Locate the cell with the specified text and output its [X, Y] center coordinate. 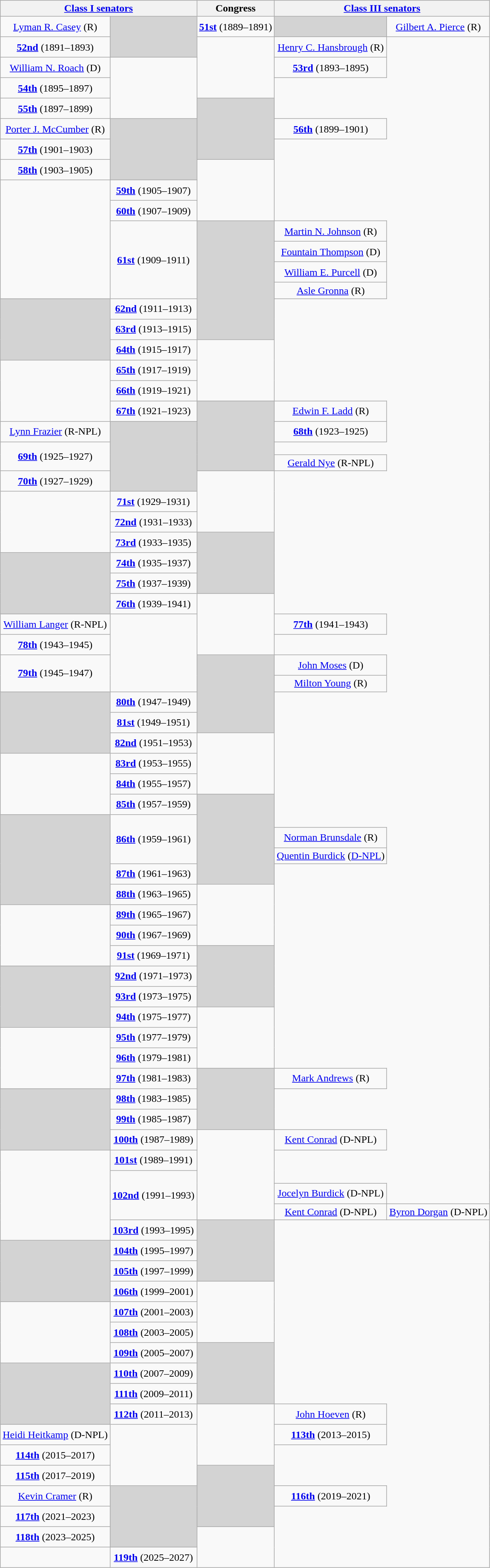
Edwin F. Ladd (R) [331, 411]
119th (2025–2027) [153, 1557]
56th (1899–1901) [331, 129]
96th (1979–1981) [153, 1058]
Mark Andrews (R) [331, 1078]
71st (1929–1931) [153, 502]
William N. Roach (D) [55, 68]
Lynn Frazier (R-NPL) [55, 432]
89th (1965–1967) [153, 915]
67th (1921–1923) [153, 411]
113th (2013–2015) [331, 1435]
75th (1937–1939) [153, 583]
93rd (1973–1975) [153, 997]
83rd (1953–1955) [153, 763]
68th (1923–1925) [331, 432]
114th (2015–2017) [55, 1455]
Asle Gronna (R) [331, 291]
85th (1957–1959) [153, 804]
117th (2021–2023) [55, 1516]
106th (1999–2001) [153, 1291]
107th (2001–2003) [153, 1312]
108th (2003–2005) [153, 1332]
84th (1955–1957) [153, 784]
Henry C. Hansbrough (R) [331, 47]
John Hoeven (R) [331, 1414]
90th (1967–1969) [153, 935]
73rd (1933–1935) [153, 542]
Heidi Heitkamp (D-NPL) [55, 1435]
64th (1915–1917) [153, 350]
Quentin Burdick (D-NPL) [331, 856]
77th (1941–1943) [331, 624]
63rd (1913–1915) [153, 329]
91st (1969–1971) [153, 956]
95th (1977–1979) [153, 1038]
Norman Brunsdale (R) [331, 837]
Class III senators [382, 9]
110th (2007–2009) [153, 1373]
Martin N. Johnson (R) [331, 231]
65th (1917–1919) [153, 370]
99th (1985–1987) [153, 1119]
82nd (1951–1953) [153, 743]
72nd (1931–1933) [153, 522]
79th (1945–1947) [55, 673]
98th (1983–1985) [153, 1099]
100th (1987–1989) [153, 1140]
58th (1903–1905) [55, 170]
Porter J. McCumber (R) [55, 129]
81st (1949–1951) [153, 722]
116th (2019–2021) [331, 1496]
74th (1935–1937) [153, 563]
62nd (1911–1913) [153, 309]
105th (1997–1999) [153, 1271]
William Langer (R-NPL) [55, 624]
104th (1995–1997) [153, 1251]
Byron Dorgan (D-NPL) [438, 1212]
86th (1959–1961) [153, 839]
88th (1963–1965) [153, 894]
61st (1909–1911) [153, 260]
Lyman R. Casey (R) [55, 27]
111th (2009–2011) [153, 1394]
101st (1989–1991) [153, 1160]
59th (1905–1907) [153, 190]
109th (2005–2007) [153, 1353]
Jocelyn Burdick (D-NPL) [331, 1193]
92nd (1971–1973) [153, 976]
118th (2023–2025) [55, 1537]
53rd (1893–1895) [331, 68]
Fountain Thompson (D) [331, 252]
102nd (1991–1993) [153, 1195]
51st (1889–1891) [235, 27]
94th (1975–1977) [153, 1017]
78th (1943–1945) [55, 645]
Class I senators [99, 9]
115th (2017–2019) [55, 1476]
69th (1925–1927) [55, 456]
John Moses (D) [331, 665]
Congress [235, 9]
William E. Purcell (D) [331, 272]
52nd (1891–1893) [55, 47]
57th (1901–1903) [55, 150]
70th (1927–1929) [55, 481]
112th (2011–2013) [153, 1414]
97th (1981–1983) [153, 1078]
54th (1895–1897) [55, 88]
66th (1919–1921) [153, 391]
Milton Young (R) [331, 683]
Gerald Nye (R-NPL) [331, 463]
Kevin Cramer (R) [55, 1496]
60th (1907–1909) [153, 211]
76th (1939–1941) [153, 604]
80th (1947–1949) [153, 702]
87th (1961–1963) [153, 874]
55th (1897–1899) [55, 109]
Gilbert A. Pierce (R) [438, 27]
103rd (1993–1995) [153, 1230]
